Scan for the cell matching the given text and deliver its (x, y) coordinate at center. 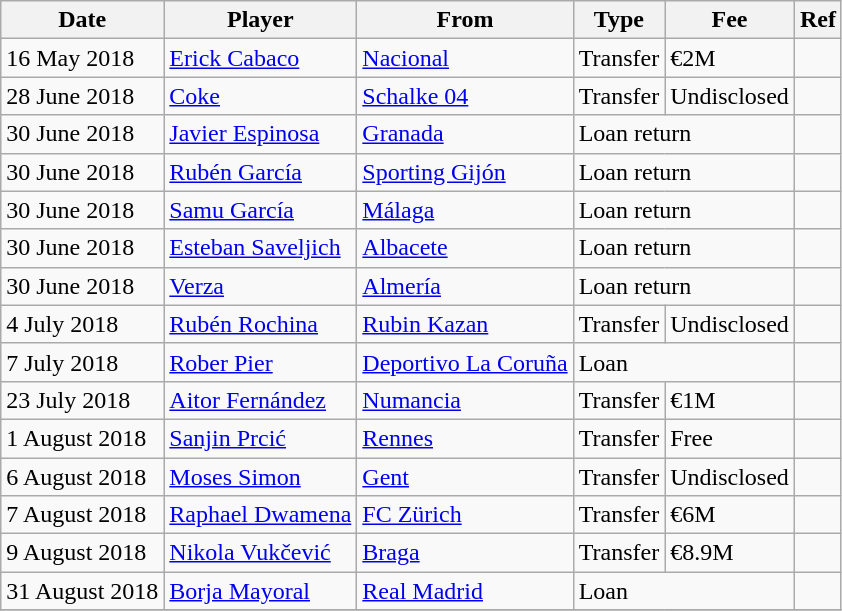
6 August 2018 (82, 477)
€6M (730, 515)
Free (730, 438)
Rubin Kazan (465, 324)
Moses Simon (260, 477)
Almería (465, 286)
Gent (465, 477)
7 July 2018 (82, 362)
Sanjin Prcić (260, 438)
FC Zürich (465, 515)
Nikola Vukčević (260, 553)
From (465, 20)
23 July 2018 (82, 400)
4 July 2018 (82, 324)
16 May 2018 (82, 58)
€1M (730, 400)
Rubén García (260, 172)
Date (82, 20)
Braga (465, 553)
28 June 2018 (82, 96)
7 August 2018 (82, 515)
Real Madrid (465, 591)
Esteban Saveljich (260, 248)
Player (260, 20)
9 August 2018 (82, 553)
Granada (465, 134)
Erick Cabaco (260, 58)
Numancia (465, 400)
Rubén Rochina (260, 324)
Borja Mayoral (260, 591)
€8.9M (730, 553)
Nacional (465, 58)
1 August 2018 (82, 438)
Verza (260, 286)
Rennes (465, 438)
Type (619, 20)
Raphael Dwamena (260, 515)
Málaga (465, 210)
Deportivo La Coruña (465, 362)
Sporting Gijón (465, 172)
Albacete (465, 248)
Fee (730, 20)
€2M (730, 58)
31 August 2018 (82, 591)
Schalke 04 (465, 96)
Ref (818, 20)
Coke (260, 96)
Samu García (260, 210)
Javier Espinosa (260, 134)
Rober Pier (260, 362)
Aitor Fernández (260, 400)
